Return the (x, y) coordinate for the center point of the cell that contains the specified text.  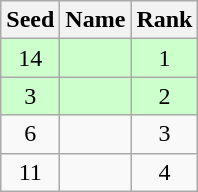
Seed (30, 20)
14 (30, 58)
11 (30, 172)
Rank (164, 20)
1 (164, 58)
6 (30, 134)
2 (164, 96)
Name (96, 20)
4 (164, 172)
